Pinpoint the cell where the given text exists, returning its (X, Y) midpoint coordinate. 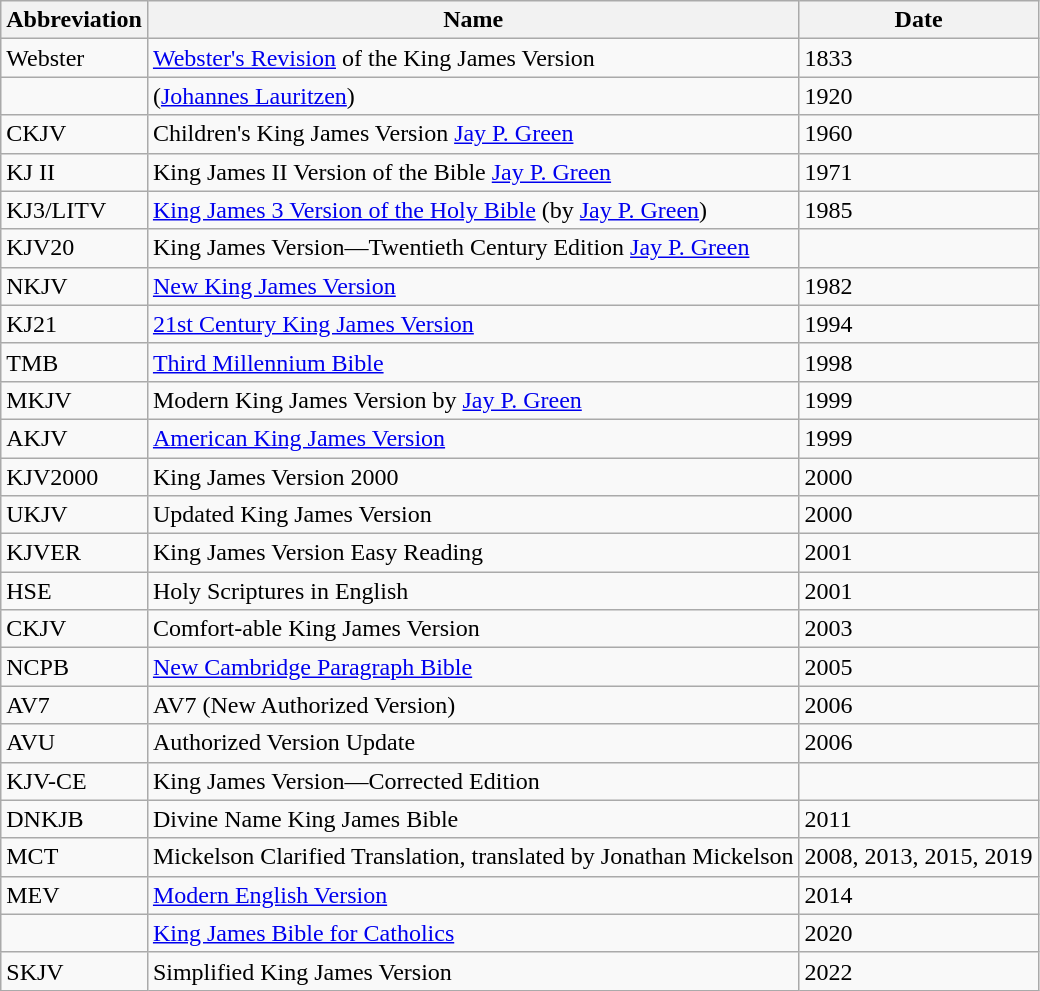
New King James Version (473, 286)
Simplified King James Version (473, 971)
NCPB (74, 667)
SKJV (74, 971)
Mickelson Clarified Translation, translated by Jonathan Mickelson (473, 857)
1985 (918, 210)
AVU (74, 743)
KJV2000 (74, 477)
KJV-CE (74, 781)
King James Bible for Catholics (473, 933)
Updated King James Version (473, 515)
1998 (918, 362)
1971 (918, 172)
King James Version 2000 (473, 477)
UKJV (74, 515)
Holy Scriptures in English (473, 591)
2008, 2013, 2015, 2019 (918, 857)
1960 (918, 134)
HSE (74, 591)
Name (473, 20)
MEV (74, 895)
King James II Version of the Bible Jay P. Green (473, 172)
MCT (74, 857)
Modern King James Version by Jay P. Green (473, 400)
TMB (74, 362)
1982 (918, 286)
21st Century King James Version (473, 324)
1920 (918, 96)
Divine Name King James Bible (473, 819)
KJ3/LITV (74, 210)
2014 (918, 895)
Children's King James Version Jay P. Green (473, 134)
2020 (918, 933)
MKJV (74, 400)
Date (918, 20)
AV7 (74, 705)
AKJV (74, 438)
KJ II (74, 172)
NKJV (74, 286)
Comfort-able King James Version (473, 629)
Abbreviation (74, 20)
New Cambridge Paragraph Bible (473, 667)
1994 (918, 324)
2005 (918, 667)
(Johannes Lauritzen) (473, 96)
Modern English Version (473, 895)
Third Millennium Bible (473, 362)
2003 (918, 629)
Authorized Version Update (473, 743)
Webster's Revision of the King James Version (473, 58)
King James Version Easy Reading (473, 553)
King James Version—Corrected Edition (473, 781)
KJ21 (74, 324)
King James Version—Twentieth Century Edition Jay P. Green (473, 248)
1833 (918, 58)
2011 (918, 819)
2022 (918, 971)
AV7 (New Authorized Version) (473, 705)
KJVER (74, 553)
American King James Version (473, 438)
DNKJB (74, 819)
Webster (74, 58)
King James 3 Version of the Holy Bible (by Jay P. Green) (473, 210)
KJV20 (74, 248)
